From the cell containing the given text, extract its center point as (x, y) coordinate. 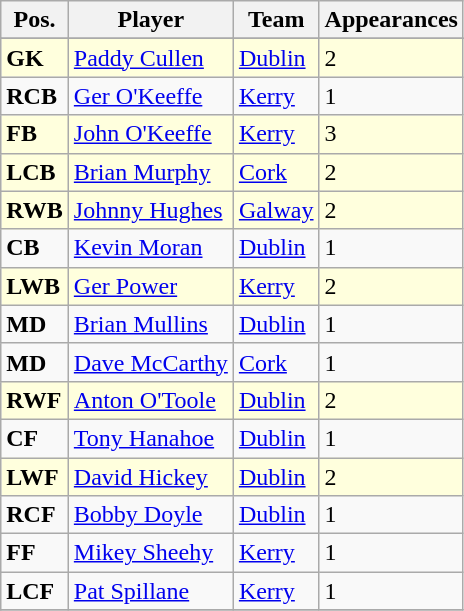
RWF (35, 400)
LWB (35, 286)
LWF (35, 477)
Brian Mullins (150, 324)
FF (35, 553)
Paddy Cullen (150, 58)
Pos. (35, 20)
Galway (276, 210)
Anton O'Toole (150, 400)
Bobby Doyle (150, 515)
David Hickey (150, 477)
3 (391, 134)
LCB (35, 172)
John O'Keeffe (150, 134)
Tony Hanahoe (150, 438)
Ger O'Keeffe (150, 96)
RCB (35, 96)
Kevin Moran (150, 248)
GK (35, 58)
Pat Spillane (150, 591)
CB (35, 248)
Johnny Hughes (150, 210)
Appearances (391, 20)
LCF (35, 591)
Team (276, 20)
Mikey Sheehy (150, 553)
Ger Power (150, 286)
CF (35, 438)
RWB (35, 210)
RCF (35, 515)
FB (35, 134)
Player (150, 20)
Brian Murphy (150, 172)
Dave McCarthy (150, 362)
